Detect which cell encompasses the target text, then output its [x, y] center coordinate. 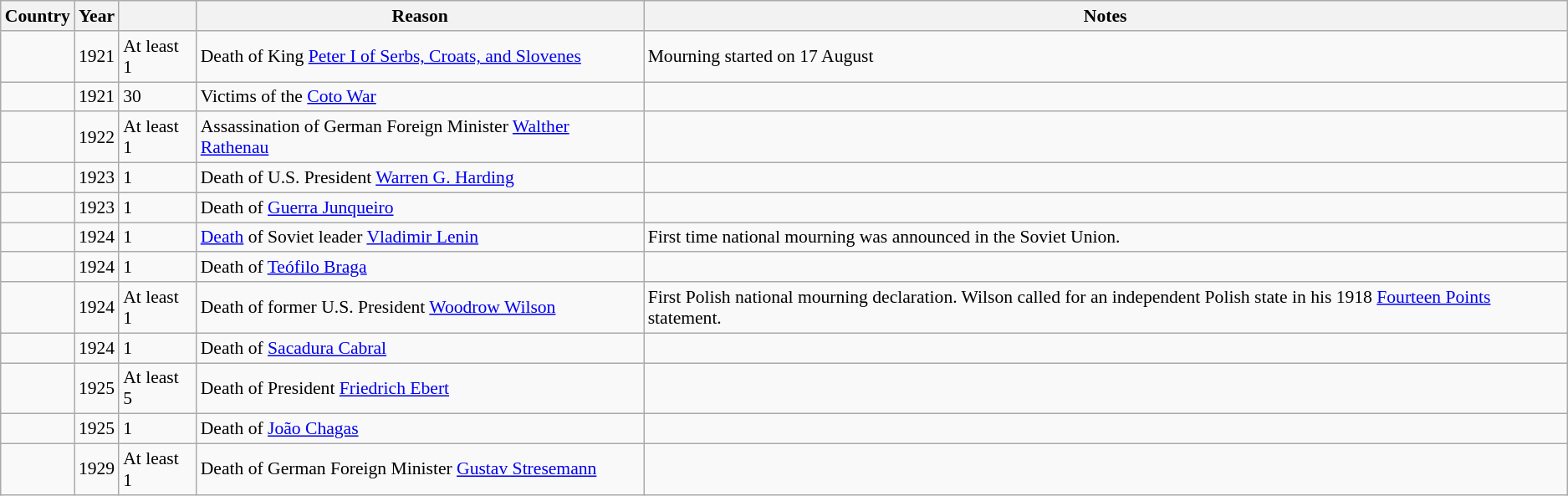
First time national mourning was announced in the Soviet Union. [1106, 238]
Mourning started on 17 August [1106, 57]
Death of President Friedrich Ebert [420, 388]
Assassination of German Foreign Minister Walther Rathenau [420, 137]
1922 [97, 137]
Victims of the Coto War [420, 97]
30 [157, 97]
Death of former U.S. President Woodrow Wilson [420, 308]
Death of Guerra Junqueiro [420, 207]
Death of U.S. President Warren G. Harding [420, 178]
Year [97, 16]
Death of German Foreign Minister Gustav Stresemann [420, 470]
Country [38, 16]
Notes [1106, 16]
Death of Soviet leader Vladimir Lenin [420, 238]
Death of Sacadura Cabral [420, 348]
First Polish national mourning declaration. Wilson called for an independent Polish state in his 1918 Fourteen Points statement. [1106, 308]
Death of King Peter I of Serbs, Croats, and Slovenes [420, 57]
At least 5 [157, 388]
Death of Teófilo Braga [420, 268]
Reason [420, 16]
1929 [97, 470]
Death of João Chagas [420, 429]
